Determine the [x, y] coordinate at the center of the cell enclosing the given text.  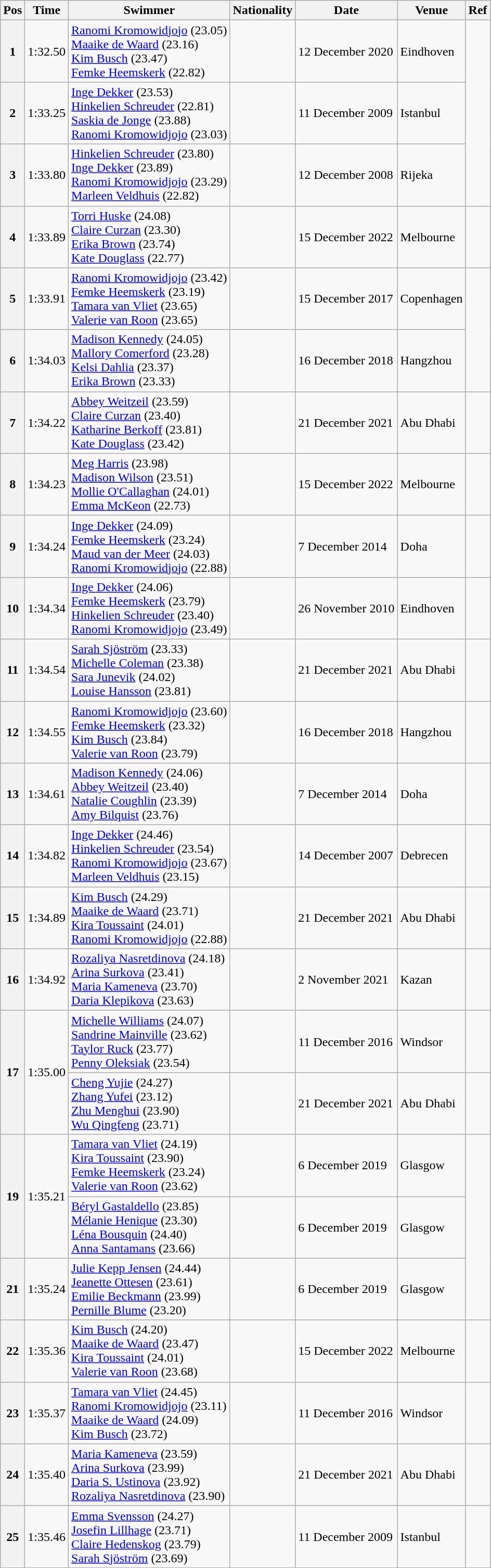
24 [12, 1474]
Cheng Yujie (24.27)Zhang Yufei (23.12)Zhu Menghui (23.90)Wu Qingfeng (23.71) [149, 1103]
14 [12, 856]
1:34.23 [47, 485]
Debrecen [432, 856]
3 [12, 175]
12 [12, 732]
Ranomi Kromowidjojo (23.05)Maaike de Waard (23.16)Kim Busch (23.47)Femke Heemskerk (22.82) [149, 51]
1:34.92 [47, 979]
1:34.03 [47, 361]
21 [12, 1289]
1:35.24 [47, 1289]
Rijeka [432, 175]
1:34.54 [47, 670]
Swimmer [149, 10]
11 [12, 670]
2 [12, 113]
Torri Huske (24.08)Claire Curzan (23.30)Erika Brown (23.74)Kate Douglass (22.77) [149, 237]
8 [12, 485]
Kim Busch (24.29)Maaike de Waard (23.71)Kira Toussaint (24.01)Ranomi Kromowidjojo (22.88) [149, 918]
Inge Dekker (23.53)Hinkelien Schreuder (22.81)Saskia de Jonge (23.88)Ranomi Kromowidjojo (23.03) [149, 113]
9 [12, 546]
Kazan [432, 979]
Venue [432, 10]
5 [12, 298]
7 [12, 422]
Inge Dekker (24.46)Hinkelien Schreuder (23.54)Ranomi Kromowidjojo (23.67)Marleen Veldhuis (23.15) [149, 856]
Copenhagen [432, 298]
25 [12, 1537]
22 [12, 1351]
Michelle Williams (24.07)Sandrine Mainville (23.62)Taylor Ruck (23.77)Penny Oleksiak (23.54) [149, 1042]
1:35.36 [47, 1351]
Inge Dekker (24.06) Femke Heemskerk (23.79)Hinkelien Schreuder (23.40)Ranomi Kromowidjojo (23.49) [149, 608]
Nationality [263, 10]
Madison Kennedy (24.05) Mallory Comerford (23.28)Kelsi Dahlia (23.37)Erika Brown (23.33) [149, 361]
1:35.46 [47, 1537]
17 [12, 1073]
14 December 2007 [346, 856]
1:34.61 [47, 794]
1:33.89 [47, 237]
Ranomi Kromowidjojo (23.60)Femke Heemskerk (23.32)Kim Busch (23.84)Valerie van Roon (23.79) [149, 732]
Tamara van Vliet (24.45)Ranomi Kromowidjojo (23.11)Maaike de Waard (24.09)Kim Busch (23.72) [149, 1413]
Ref [477, 10]
1:33.25 [47, 113]
Madison Kennedy (24.06)Abbey Weitzeil (23.40)Natalie Coughlin (23.39)Amy Bilquist (23.76) [149, 794]
Inge Dekker (24.09)Femke Heemskerk (23.24)Maud van der Meer (24.03)Ranomi Kromowidjojo (22.88) [149, 546]
16 [12, 979]
1:34.55 [47, 732]
1:35.00 [47, 1073]
Date [346, 10]
Abbey Weitzeil (23.59)Claire Curzan (23.40)Katharine Berkoff (23.81)Kate Douglass (23.42) [149, 422]
10 [12, 608]
1:33.80 [47, 175]
Kim Busch (24.20)Maaike de Waard (23.47)Kira Toussaint (24.01)Valerie van Roon (23.68) [149, 1351]
4 [12, 237]
Julie Kepp Jensen (24.44)Jeanette Ottesen (23.61)Emilie Beckmann (23.99)Pernille Blume (23.20) [149, 1289]
2 November 2021 [346, 979]
6 [12, 361]
12 December 2020 [346, 51]
15 [12, 918]
1:32.50 [47, 51]
1:34.22 [47, 422]
1:35.40 [47, 1474]
Tamara van Vliet (24.19)Kira Toussaint (23.90)Femke Heemskerk (23.24)Valerie van Roon (23.62) [149, 1166]
23 [12, 1413]
Time [47, 10]
1 [12, 51]
13 [12, 794]
Béryl Gastaldello (23.85)Mélanie Henique (23.30)Léna Bousquin (24.40)Anna Santamans (23.66) [149, 1227]
1:35.21 [47, 1196]
Sarah Sjöström (23.33)Michelle Coleman (23.38)Sara Junevik (24.02)Louise Hansson (23.81) [149, 670]
Maria Kameneva (23.59)Arina Surkova (23.99)Daria S. Ustinova (23.92)Rozaliya Nasretdinova (23.90) [149, 1474]
Meg Harris (23.98)Madison Wilson (23.51)Mollie O'Callaghan (24.01)Emma McKeon (22.73) [149, 485]
1:35.37 [47, 1413]
1:34.34 [47, 608]
Ranomi Kromowidjojo (23.42)Femke Heemskerk (23.19)Tamara van Vliet (23.65)Valerie van Roon (23.65) [149, 298]
Rozaliya Nasretdinova (24.18)Arina Surkova (23.41)Maria Kameneva (23.70)Daria Klepikova (23.63) [149, 979]
26 November 2010 [346, 608]
Pos [12, 10]
1:34.89 [47, 918]
1:34.82 [47, 856]
Hinkelien Schreuder (23.80)Inge Dekker (23.89)Ranomi Kromowidjojo (23.29)Marleen Veldhuis (22.82) [149, 175]
1:33.91 [47, 298]
1:34.24 [47, 546]
19 [12, 1196]
12 December 2008 [346, 175]
Emma Svensson (24.27)Josefin Lillhage (23.71)Claire Hedenskog (23.79)Sarah Sjöström (23.69) [149, 1537]
15 December 2017 [346, 298]
